Return [x, y] of the center of cell containing provided text 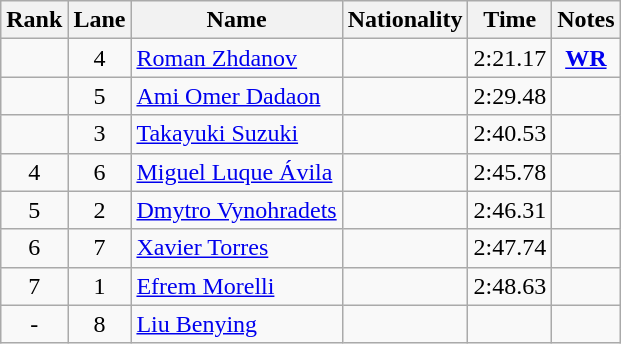
Xavier Torres [236, 248]
- [34, 324]
Time [510, 20]
2:29.48 [510, 96]
Nationality [405, 20]
Takayuki Suzuki [236, 134]
Lane [100, 20]
WR [586, 58]
Liu Benying [236, 324]
2:48.63 [510, 286]
2:21.17 [510, 58]
Name [236, 20]
2:45.78 [510, 172]
Efrem Morelli [236, 286]
2:46.31 [510, 210]
2 [100, 210]
2:40.53 [510, 134]
Notes [586, 20]
Roman Zhdanov [236, 58]
1 [100, 286]
Ami Omer Dadaon [236, 96]
Miguel Luque Ávila [236, 172]
8 [100, 324]
Rank [34, 20]
2:47.74 [510, 248]
3 [100, 134]
Dmytro Vynohradets [236, 210]
